Return the (x, y) coordinate for the center point of the cell that contains the specified text.  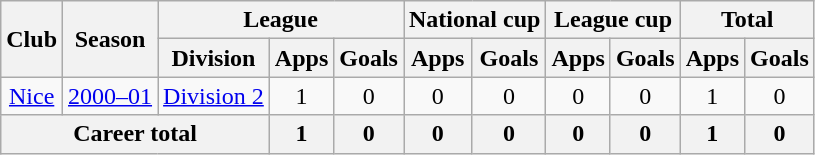
National cup (475, 20)
Career total (136, 134)
Division 2 (214, 96)
Club (32, 39)
Season (110, 39)
Total (747, 20)
2000–01 (110, 96)
League (281, 20)
Nice (32, 96)
Division (214, 58)
League cup (613, 20)
